Capture the cell that displays the provided text and extract its (x, y) central coordinate. 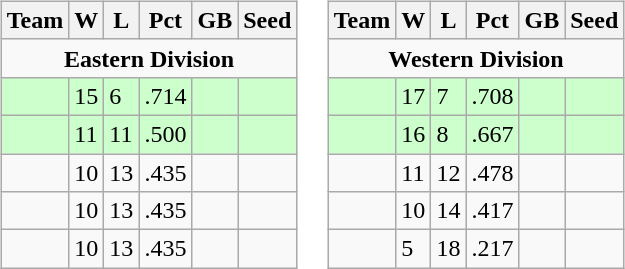
6 (122, 96)
.708 (492, 96)
14 (448, 211)
18 (448, 249)
5 (414, 249)
.667 (492, 134)
15 (86, 96)
.417 (492, 211)
Eastern Division (149, 58)
7 (448, 96)
12 (448, 173)
.217 (492, 249)
.500 (166, 134)
.478 (492, 173)
16 (414, 134)
Western Division (476, 58)
17 (414, 96)
8 (448, 134)
.714 (166, 96)
